Detect which cell encompasses the target text, then output its (X, Y) center coordinate. 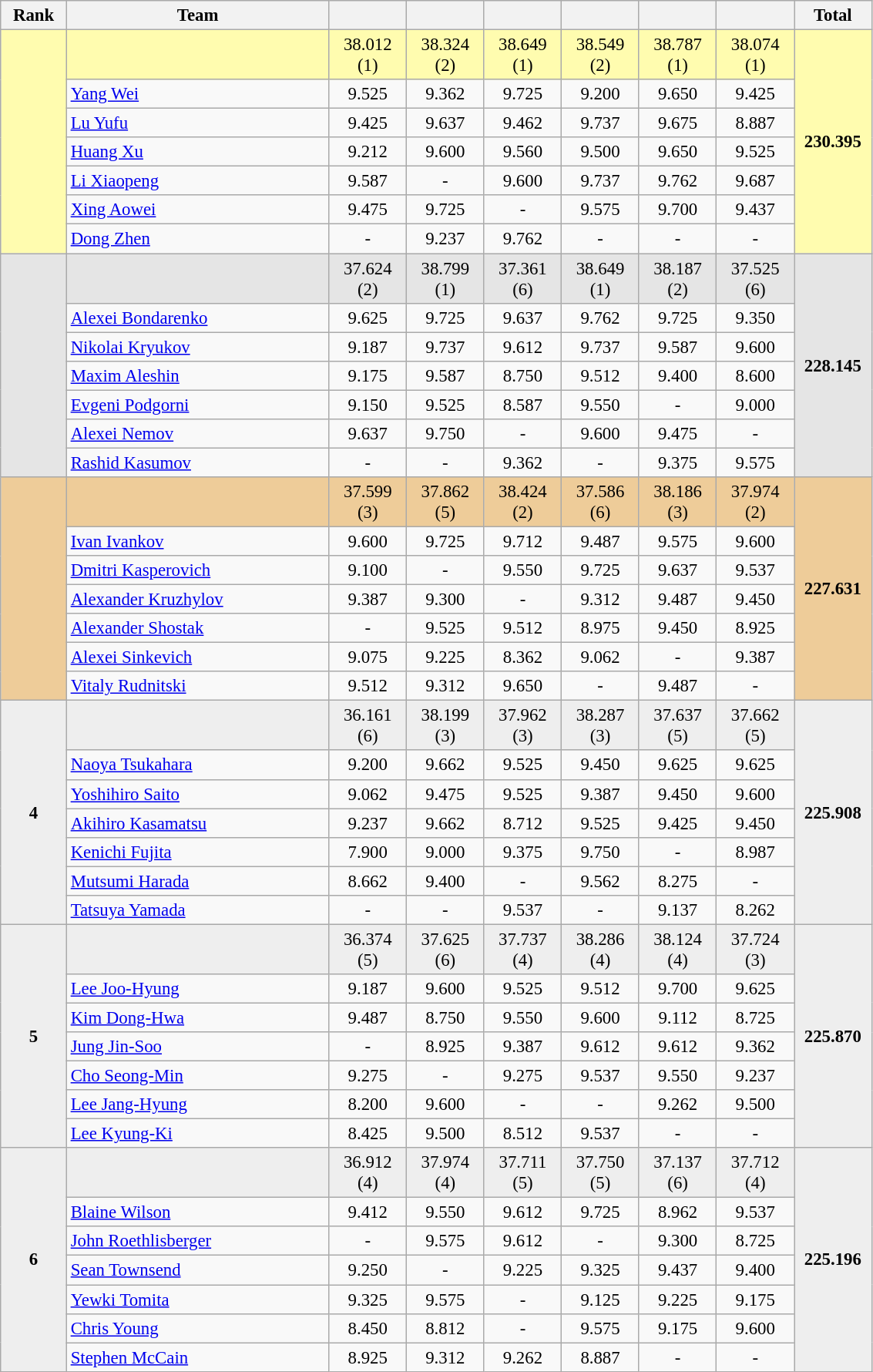
Yoshihiro Saito (197, 794)
Mutsumi Harada (197, 881)
Cho Seong-Min (197, 1076)
37.974 (4) (445, 1173)
Rank (34, 15)
4 (34, 812)
9.150 (368, 405)
Yewki Tomita (197, 1300)
37.637 (5) (678, 726)
8.987 (755, 852)
Alexander Kruzhylov (197, 600)
38.424 (2) (522, 503)
37.599 (3) (368, 503)
37.974 (2) (755, 503)
9.412 (368, 1212)
38.074 (1) (755, 55)
John Roethlisberger (197, 1242)
37.750 (5) (601, 1173)
8.362 (522, 657)
Stephen McCain (197, 1357)
8.712 (522, 823)
37.625 (6) (445, 950)
8.512 (522, 1134)
37.711 (5) (522, 1173)
38.287 (3) (601, 726)
36.374 (5) (368, 950)
Ivan Ivankov (197, 541)
Tatsuya Yamada (197, 910)
Jung Jin-Soo (197, 1047)
Alexei Nemov (197, 434)
37.361 (6) (522, 279)
Total (832, 15)
38.186 (3) (678, 503)
Dong Zhen (197, 239)
Yang Wei (197, 94)
9.712 (522, 541)
Kenichi Fujita (197, 852)
5 (34, 1036)
36.912 (4) (368, 1173)
38.012 (1) (368, 55)
Blaine Wilson (197, 1212)
38.286 (4) (601, 950)
Lee Kyung-Ki (197, 1134)
9.100 (368, 570)
Lu Yufu (197, 123)
37.862 (5) (445, 503)
9.562 (601, 881)
Lee Joo-Hyung (197, 989)
225.196 (832, 1259)
37.737 (4) (522, 950)
8.425 (368, 1134)
38.799 (1) (445, 279)
225.870 (832, 1036)
36.161 (6) (368, 726)
37.137 (6) (678, 1173)
6 (34, 1259)
38.124 (4) (678, 950)
9.350 (755, 318)
8.975 (601, 628)
Team (197, 15)
Chris Young (197, 1328)
9.250 (368, 1270)
37.624 (2) (368, 279)
Alexander Shostak (197, 628)
37.962 (3) (522, 726)
9.125 (601, 1300)
9.687 (755, 181)
Maxim Aleshin (197, 375)
228.145 (832, 365)
8.275 (678, 881)
38.324 (2) (445, 55)
Lee Jang-Hyung (197, 1105)
8.812 (445, 1328)
8.662 (368, 881)
8.450 (368, 1328)
8.962 (678, 1212)
38.187 (2) (678, 279)
37.712 (4) (755, 1173)
9.212 (368, 152)
Kim Dong-Hwa (197, 1017)
Nikolai Kryukov (197, 347)
Sean Townsend (197, 1270)
Li Xiaopeng (197, 181)
Akihiro Kasamatsu (197, 823)
37.724 (3) (755, 950)
Naoya Tsukahara (197, 765)
9.560 (522, 152)
8.587 (522, 405)
8.262 (755, 910)
7.900 (368, 852)
38.199 (3) (445, 726)
37.662 (5) (755, 726)
Evgeni Podgorni (197, 405)
9.462 (522, 123)
Alexei Bondarenko (197, 318)
37.586 (6) (601, 503)
38.549 (2) (601, 55)
227.631 (832, 589)
37.525 (6) (755, 279)
225.908 (832, 812)
Alexei Sinkevich (197, 657)
230.395 (832, 142)
38.787 (1) (678, 55)
8.600 (755, 375)
Rashid Kasumov (197, 462)
Huang Xu (197, 152)
9.112 (678, 1017)
8.200 (368, 1105)
Dmitri Kasperovich (197, 570)
9.075 (368, 657)
9.137 (678, 910)
Xing Aowei (197, 210)
Vitaly Rudnitski (197, 686)
9.675 (678, 123)
